Locate the cell with the specified text and output its (X, Y) center coordinate. 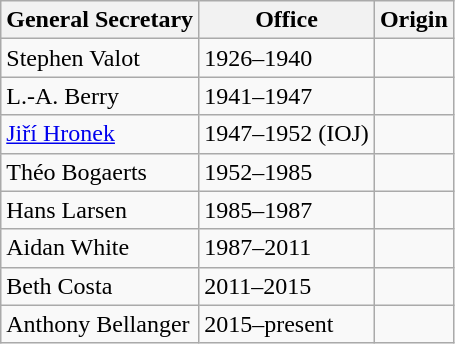
1985–1987 (287, 210)
Hans Larsen (100, 210)
1952–1985 (287, 172)
Office (287, 20)
General Secretary (100, 20)
Beth Costa (100, 286)
Jiří Hronek (100, 134)
Origin (414, 20)
1941–1947 (287, 96)
L.-A. Berry (100, 96)
1947–1952 (IOJ) (287, 134)
2011–2015 (287, 286)
1987–2011 (287, 248)
2015–present (287, 324)
Théo Bogaerts (100, 172)
Anthony Bellanger (100, 324)
Stephen Valot (100, 58)
1926–1940 (287, 58)
Aidan White (100, 248)
